Determine the (x, y) coordinate at the center of the cell enclosing the given text.  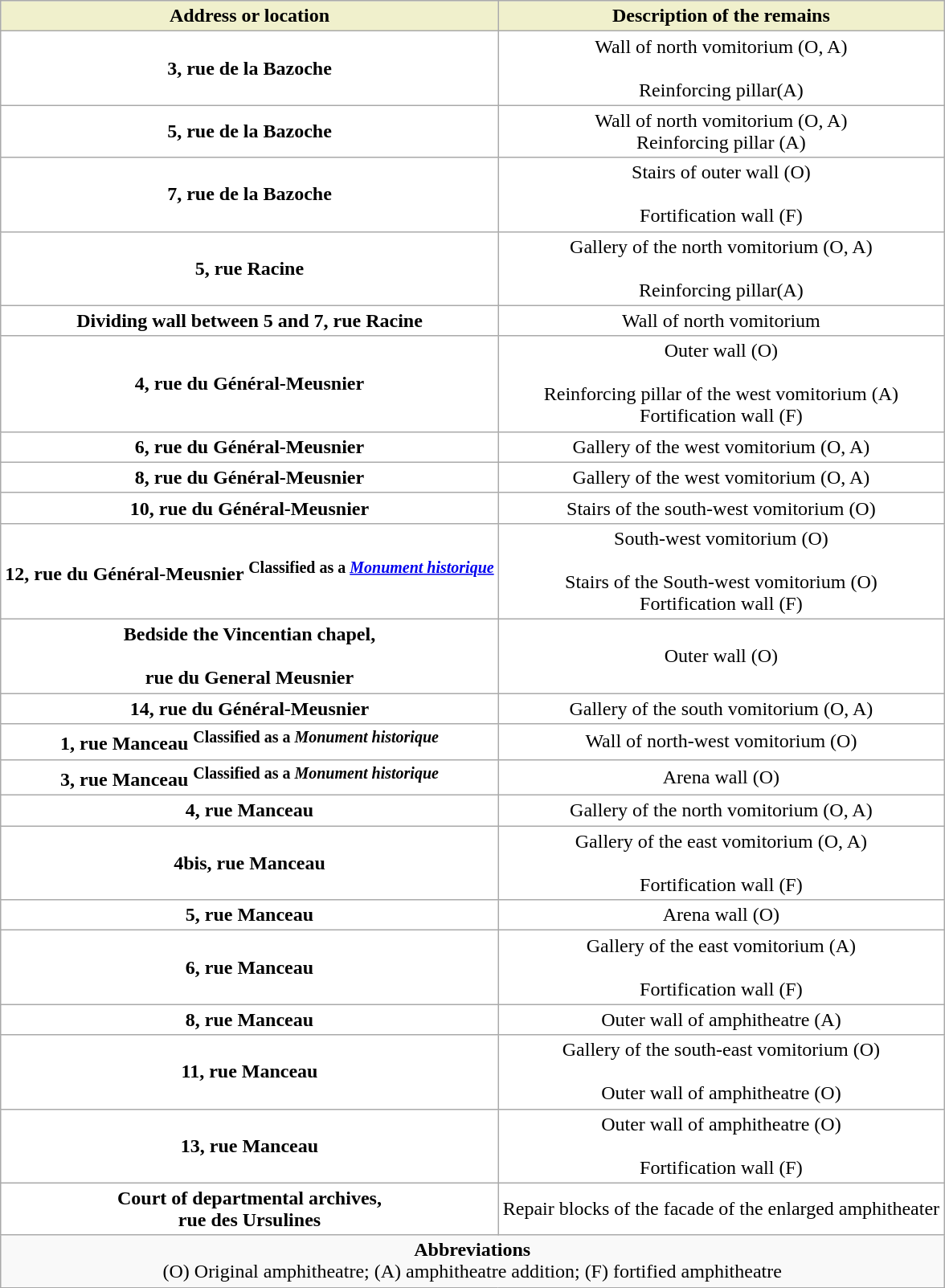
Outer wall of amphitheatre (A) (721, 1020)
Description of the remains (721, 16)
4, rue Manceau (249, 811)
Wall of north-west vomitorium (O) (721, 742)
Gallery of the east vomitorium (A)Fortification wall (F) (721, 967)
Repair blocks of the facade of the enlarged amphitheater (721, 1208)
Gallery of the south-east vomitorium (O)Outer wall of amphitheatre (O) (721, 1072)
11, rue Manceau (249, 1072)
10, rue du Général-Meusnier (249, 508)
5, rue Manceau (249, 915)
Abbreviations(O) Original amphitheatre; (A) amphitheatre addition; (F) fortified amphitheatre (472, 1261)
Bedside the Vincentian chapel,rue du General Meusnier (249, 656)
Wall of north vomitorium (721, 321)
Stairs of outer wall (O)Fortification wall (F) (721, 194)
5, rue de la Bazoche (249, 132)
Gallery of the east vomitorium (O, A)Fortification wall (F) (721, 863)
Address or location (249, 16)
6, rue du Général-Meusnier (249, 447)
14, rue du Général-Meusnier (249, 708)
3, rue de la Bazoche (249, 68)
8, rue Manceau (249, 1020)
4, rue du Général-Meusnier (249, 384)
Outer wall of amphitheatre (O)Fortification wall (F) (721, 1146)
Gallery of the north vomitorium (O, A) (721, 811)
Outer wall (O)Reinforcing pillar of the west vomitorium (A) Fortification wall (F) (721, 384)
13, rue Manceau (249, 1146)
Outer wall (O) (721, 656)
12, rue du Général-Meusnier Classified as a Monument historique (249, 570)
Court of departmental archives, rue des Ursulines (249, 1208)
Wall of north vomitorium (O, A)Reinforcing pillar(A) (721, 68)
8, rue du Général-Meusnier (249, 477)
7, rue de la Bazoche (249, 194)
5, rue Racine (249, 268)
Gallery of the south vomitorium (O, A) (721, 708)
6, rue Manceau (249, 967)
Wall of north vomitorium (O, A)Reinforcing pillar (A) (721, 132)
South-west vomitorium (O)Stairs of the South-west vomitorium (O) Fortification wall (F) (721, 570)
Gallery of the north vomitorium (O, A)Reinforcing pillar(A) (721, 268)
4bis, rue Manceau (249, 863)
Dividing wall between 5 and 7, rue Racine (249, 321)
3, rue Manceau Classified as a Monument historique (249, 778)
1, rue Manceau Classified as a Monument historique (249, 742)
Stairs of the south-west vomitorium (O) (721, 508)
